Locate the cell with the specified text and output its (X, Y) center coordinate. 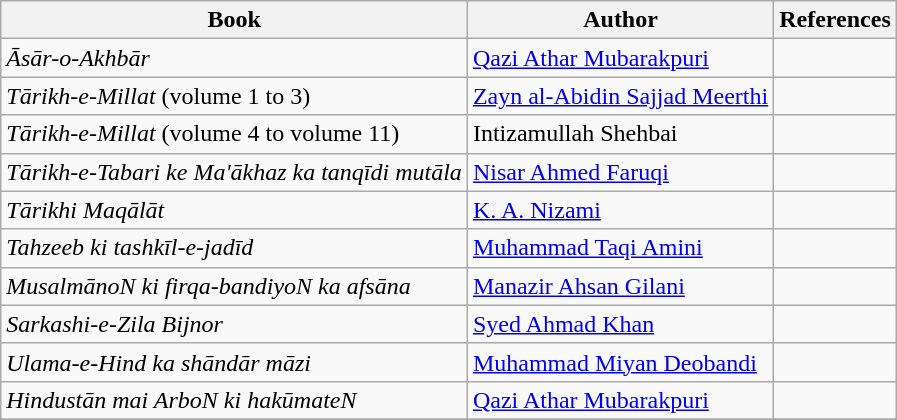
Tārikh-e-Millat (volume 1 to 3) (234, 96)
Tārikh-e-Tabari ke Ma'ākhaz ka tanqīdi mutāla (234, 172)
Zayn al-Abidin Sajjad Meerthi (620, 96)
Tahzeeb ki tashkīl-e-jadīd (234, 248)
Āsār-o-Akhbār (234, 58)
Intizamullah Shehbai (620, 134)
Tārikh-e-Millat (volume 4 to volume 11) (234, 134)
Book (234, 20)
Sarkashi-e-Zila Bijnor (234, 324)
Manazir Ahsan Gilani (620, 286)
Nisar Ahmed Faruqi (620, 172)
Muhammad Miyan Deobandi (620, 362)
Tārikhi Maqālāt (234, 210)
Muhammad Taqi Amini (620, 248)
Syed Ahmad Khan (620, 324)
Hindustān mai ArboN ki hakūmateN (234, 400)
MusalmānoN ki firqa-bandiyoN ka afsāna (234, 286)
Author (620, 20)
K. A. Nizami (620, 210)
Ulama-e-Hind ka shāndār māzi (234, 362)
References (836, 20)
